Locate the cell with the specified text and output its (x, y) center coordinate. 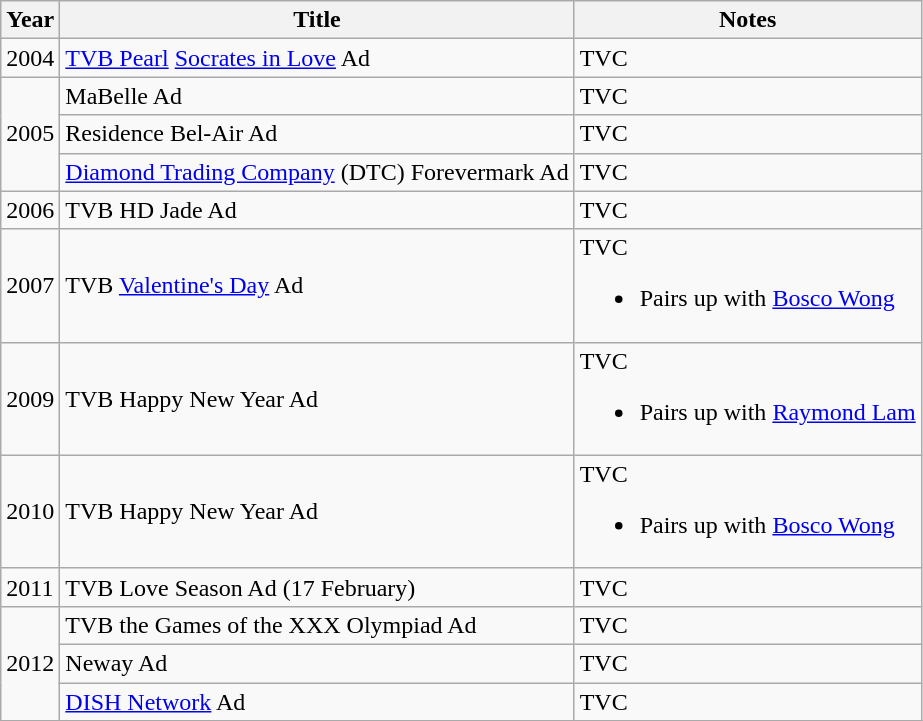
2004 (30, 58)
DISH Network Ad (317, 701)
MaBelle Ad (317, 96)
TVB the Games of the XXX Olympiad Ad (317, 625)
Notes (748, 20)
TVB HD Jade Ad (317, 210)
2011 (30, 587)
Title (317, 20)
Year (30, 20)
2007 (30, 286)
2009 (30, 398)
TVCPairs up with Raymond Lam (748, 398)
2005 (30, 134)
TVB Pearl Socrates in Love Ad (317, 58)
Diamond Trading Company (DTC) Forevermark Ad (317, 172)
Residence Bel-Air Ad (317, 134)
TVB Valentine's Day Ad (317, 286)
2006 (30, 210)
TVB Love Season Ad (17 February) (317, 587)
2012 (30, 663)
Neway Ad (317, 663)
2010 (30, 512)
